Return the (x, y) coordinate for the center point of the cell that contains the specified text.  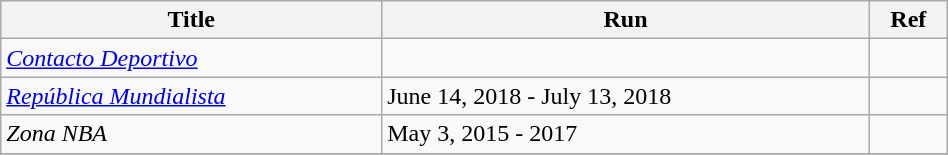
Zona NBA (192, 134)
Run (626, 20)
República Mundialista (192, 96)
Contacto Deportivo (192, 58)
Ref (908, 20)
Title (192, 20)
June 14, 2018 - July 13, 2018 (626, 96)
May 3, 2015 - 2017 (626, 134)
